Capture the cell that displays the provided text and extract its (x, y) central coordinate. 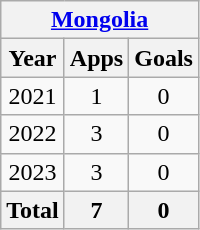
Apps (96, 58)
2023 (33, 172)
1 (96, 96)
Goals (164, 58)
Mongolia (100, 20)
2022 (33, 134)
Total (33, 210)
Year (33, 58)
2021 (33, 96)
7 (96, 210)
